Search for the cell housing the specified text and yield its (x, y) center coordinate. 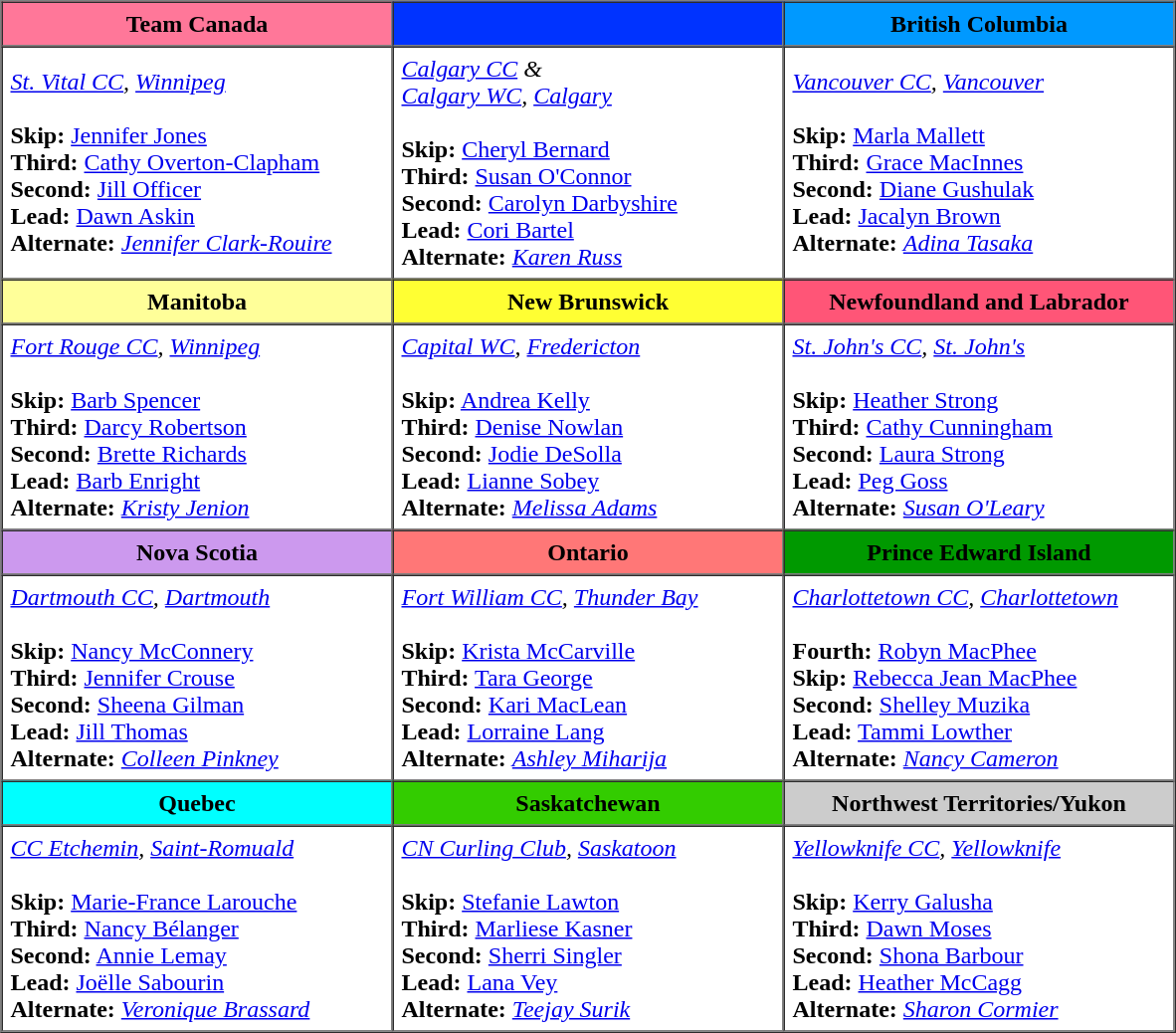
Fort William CC, Thunder BaySkip: Krista McCarville Third: Tara George Second: Kari MacLean Lead: Lorraine Lang Alternate: Ashley Miharija (587, 679)
CC Etchemin, Saint-RomualdSkip: Marie-France Larouche Third: Nancy Bélanger Second: Annie Lemay Lead: Joëlle Sabourin Alternate: Veronique Brassard (197, 930)
CN Curling Club, SaskatoonSkip: Stefanie Lawton Third: Marliese Kasner Second: Sherri Singler Lead: Lana Vey Alternate: Teejay Surik (587, 930)
Charlottetown CC, CharlottetownFourth: Robyn MacPhee Skip: Rebecca Jean MacPhee Second: Shelley Muzika Lead: Tammi Lowther Alternate: Nancy Cameron (979, 679)
Yellowknife CC, YellowknifeSkip: Kerry Galusha Third: Dawn Moses Second: Shona Barbour Lead: Heather McCagg Alternate: Sharon Cormier (979, 930)
Nova Scotia (197, 551)
Prince Edward Island (979, 551)
St. John's CC, St. John'sSkip: Heather Strong Third: Cathy Cunningham Second: Laura Strong Lead: Peg Goss Alternate: Susan O'Leary (979, 428)
Manitoba (197, 301)
British Columbia (979, 24)
Saskatchewan (587, 802)
Capital WC, FrederictonSkip: Andrea Kelly Third: Denise Nowlan Second: Jodie DeSolla Lead: Lianne Sobey Alternate: Melissa Adams (587, 428)
New Brunswick (587, 301)
Northwest Territories/Yukon (979, 802)
Fort Rouge CC, WinnipegSkip: Barb Spencer Third: Darcy Robertson Second: Brette Richards Lead: Barb Enright Alternate: Kristy Jenion (197, 428)
St. Vital CC, WinnipegSkip: Jennifer Jones Third: Cathy Overton-Clapham Second: Jill Officer Lead: Dawn Askin Alternate: Jennifer Clark-Rouire (197, 162)
Ontario (587, 551)
Vancouver CC, VancouverSkip: Marla Mallett Third: Grace MacInnes Second: Diane Gushulak Lead: Jacalyn Brown Alternate: Adina Tasaka (979, 162)
Quebec (197, 802)
Dartmouth CC, DartmouthSkip: Nancy McConnery Third: Jennifer Crouse Second: Sheena Gilman Lead: Jill Thomas Alternate: Colleen Pinkney (197, 679)
Calgary CC &Calgary WC, CalgarySkip: Cheryl Bernard Third: Susan O'Connor Second: Carolyn Darbyshire Lead: Cori Bartel Alternate: Karen Russ (587, 162)
Newfoundland and Labrador (979, 301)
Team Canada (197, 24)
